Extract the [x, y] coordinate from the center of the cell holding the provided text.  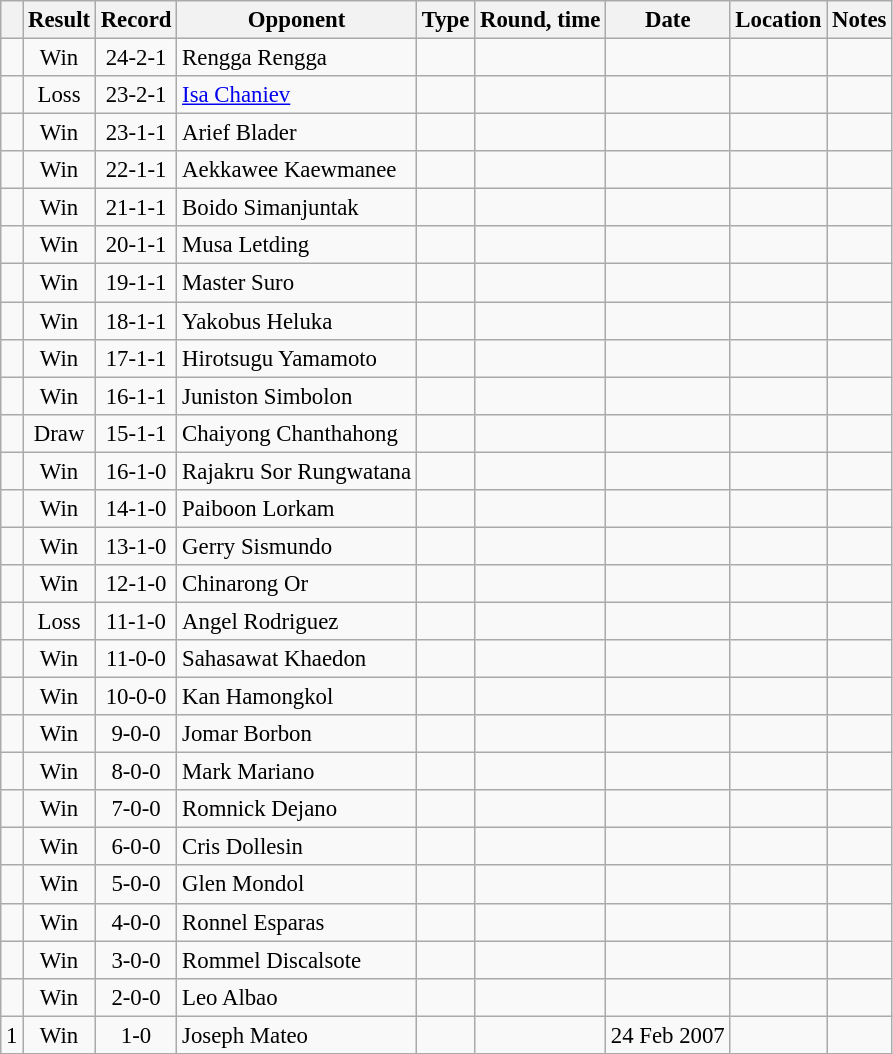
Opponent [297, 20]
Master Suro [297, 283]
Jomar Borbon [297, 734]
Angel Rodriguez [297, 621]
6-0-0 [136, 847]
Leo Albao [297, 997]
14-1-0 [136, 509]
Result [60, 20]
13-1-0 [136, 546]
Notes [860, 20]
1-0 [136, 1035]
Chaiyong Chanthahong [297, 433]
Arief Blader [297, 133]
23-1-1 [136, 133]
Glen Mondol [297, 885]
Joseph Mateo [297, 1035]
10-0-0 [136, 697]
7-0-0 [136, 809]
18-1-1 [136, 321]
Hirotsugu Yamamoto [297, 358]
Location [778, 20]
Type [445, 20]
Draw [60, 433]
Romnick Dejano [297, 809]
22-1-1 [136, 170]
Rajakru Sor Rungwatana [297, 471]
24-2-1 [136, 58]
12-1-0 [136, 584]
11-0-0 [136, 659]
Date [668, 20]
1 [12, 1035]
4-0-0 [136, 922]
9-0-0 [136, 734]
Record [136, 20]
Mark Mariano [297, 772]
3-0-0 [136, 960]
21-1-1 [136, 208]
Chinarong Or [297, 584]
Sahasawat Khaedon [297, 659]
11-1-0 [136, 621]
Yakobus Heluka [297, 321]
23-2-1 [136, 95]
Musa Letding [297, 245]
24 Feb 2007 [668, 1035]
Ronnel Esparas [297, 922]
20-1-1 [136, 245]
Paiboon Lorkam [297, 509]
19-1-1 [136, 283]
Boido Simanjuntak [297, 208]
16-1-1 [136, 396]
15-1-1 [136, 433]
Rommel Discalsote [297, 960]
17-1-1 [136, 358]
Cris Dollesin [297, 847]
Rengga Rengga [297, 58]
Aekkawee Kaewmanee [297, 170]
2-0-0 [136, 997]
Gerry Sismundo [297, 546]
Kan Hamongkol [297, 697]
8-0-0 [136, 772]
16-1-0 [136, 471]
Round, time [540, 20]
Isa Chaniev [297, 95]
5-0-0 [136, 885]
Juniston Simbolon [297, 396]
